Scan for the cell matching the given text and deliver its (x, y) coordinate at center. 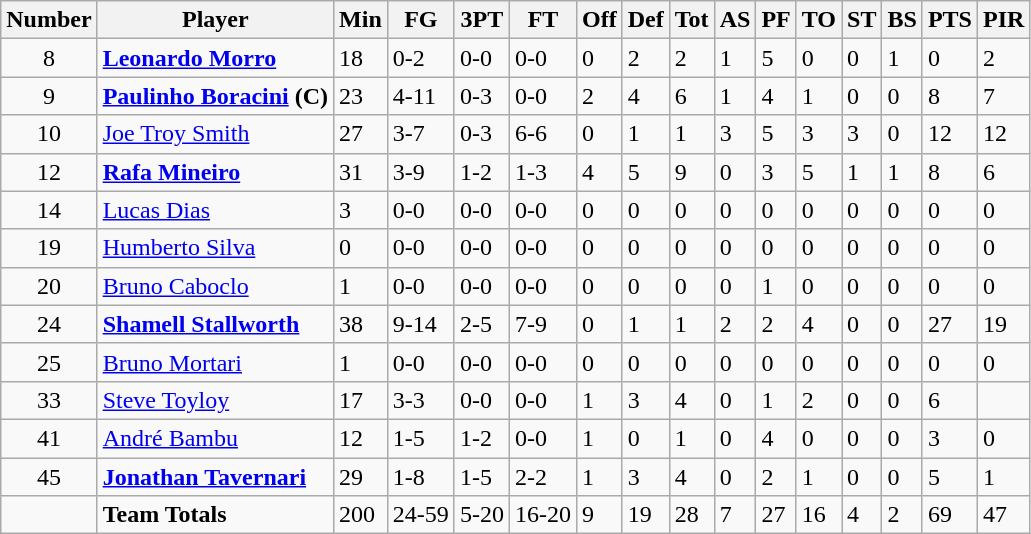
Steve Toyloy (215, 400)
Leonardo Morro (215, 58)
38 (361, 324)
3PT (482, 20)
PF (776, 20)
Paulinho Boracini (C) (215, 96)
Jonathan Tavernari (215, 477)
17 (361, 400)
14 (49, 210)
Shamell Stallworth (215, 324)
33 (49, 400)
André Bambu (215, 438)
24-59 (420, 515)
20 (49, 286)
AS (735, 20)
Def (646, 20)
23 (361, 96)
Min (361, 20)
ST (862, 20)
69 (950, 515)
2-5 (482, 324)
41 (49, 438)
PIR (1003, 20)
10 (49, 134)
9-14 (420, 324)
Humberto Silva (215, 248)
Joe Troy Smith (215, 134)
47 (1003, 515)
FT (542, 20)
Number (49, 20)
3-3 (420, 400)
1-3 (542, 172)
18 (361, 58)
3-9 (420, 172)
Bruno Caboclo (215, 286)
Bruno Mortari (215, 362)
16-20 (542, 515)
Lucas Dias (215, 210)
200 (361, 515)
0-2 (420, 58)
7-9 (542, 324)
16 (818, 515)
28 (692, 515)
Rafa Mineiro (215, 172)
Team Totals (215, 515)
4-11 (420, 96)
BS (902, 20)
TO (818, 20)
5-20 (482, 515)
24 (49, 324)
6-6 (542, 134)
Tot (692, 20)
2-2 (542, 477)
45 (49, 477)
Off (599, 20)
Player (215, 20)
3-7 (420, 134)
25 (49, 362)
PTS (950, 20)
31 (361, 172)
FG (420, 20)
1-8 (420, 477)
29 (361, 477)
